From the cell containing the given text, extract its center point as (X, Y) coordinate. 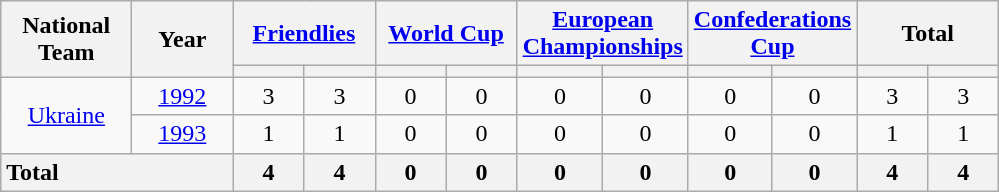
Ukraine (66, 115)
NationalTeam (66, 39)
World Cup (446, 34)
Friendlies (304, 34)
Confederations Cup (772, 34)
European Championships (602, 34)
1993 (182, 134)
1992 (182, 96)
Year (182, 39)
